Return the [X, Y] coordinate for the center point of the cell that contains the specified text.  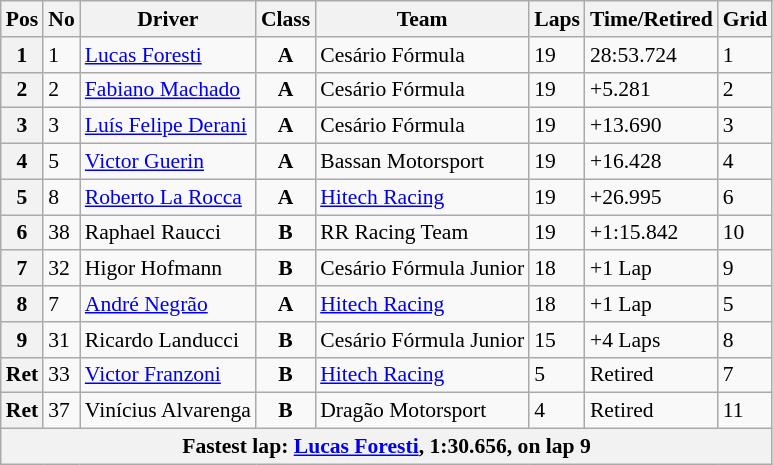
Lucas Foresti [168, 55]
Driver [168, 19]
Pos [22, 19]
Fabiano Machado [168, 90]
Time/Retired [652, 19]
Luís Felipe Derani [168, 126]
Bassan Motorsport [422, 162]
Laps [557, 19]
Victor Franzoni [168, 375]
RR Racing Team [422, 233]
Vinícius Alvarenga [168, 411]
Grid [746, 19]
André Negrão [168, 304]
Victor Guerin [168, 162]
15 [557, 340]
Team [422, 19]
Dragão Motorsport [422, 411]
10 [746, 233]
+4 Laps [652, 340]
Class [286, 19]
+13.690 [652, 126]
Ricardo Landucci [168, 340]
Fastest lap: Lucas Foresti, 1:30.656, on lap 9 [387, 447]
37 [62, 411]
No [62, 19]
+16.428 [652, 162]
28:53.724 [652, 55]
31 [62, 340]
33 [62, 375]
+1:15.842 [652, 233]
Raphael Raucci [168, 233]
32 [62, 269]
11 [746, 411]
Roberto La Rocca [168, 197]
+26.995 [652, 197]
38 [62, 233]
Higor Hofmann [168, 269]
+5.281 [652, 90]
